Detect which cell encompasses the target text, then output its [X, Y] center coordinate. 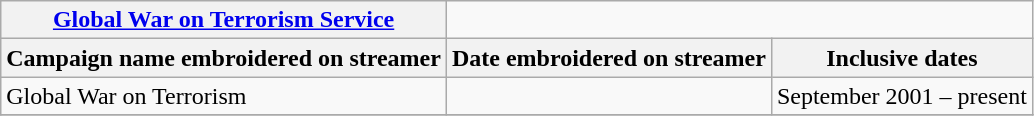
Inclusive dates [902, 58]
Global War on Terrorism Service [224, 20]
Date embroidered on streamer [608, 58]
Campaign name embroidered on streamer [224, 58]
September 2001 – present [902, 96]
Global War on Terrorism [224, 96]
